Find where the given text appears and provide that cell's center as (x, y) coordinate. 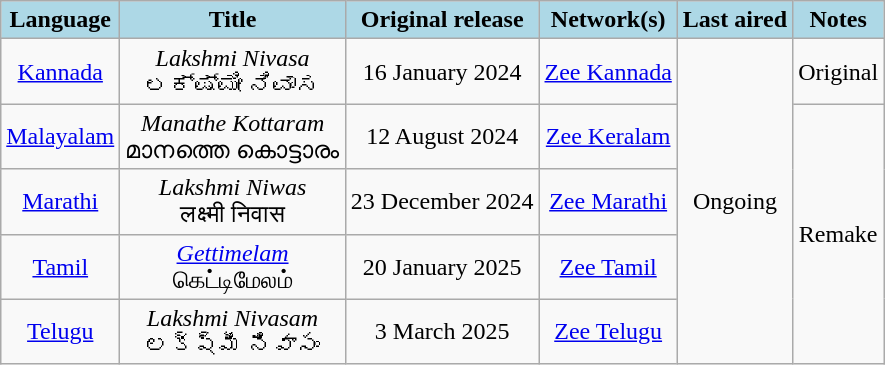
Zee Tamil (608, 266)
Zee Kannada (608, 72)
Gettimelam கெட்டிமேலம் (233, 266)
Ongoing (734, 202)
23 December 2024 (442, 202)
Original release (442, 20)
Zee Telugu (608, 332)
Manathe Kottaram മാനത്തെ കൊട്ടാരം (233, 136)
Zee Keralam (608, 136)
Marathi (60, 202)
Language (60, 20)
Telugu (60, 332)
Notes (838, 20)
3 March 2025 (442, 332)
Lakshmi Nivasa ಲಕ್ಷ್ಮೀ ನಿವಾಸ (233, 72)
Remake (838, 234)
12 August 2024 (442, 136)
Tamil (60, 266)
Title (233, 20)
Lakshmi Nivasam లక్ష్మీ నివాసం (233, 332)
16 January 2024 (442, 72)
Malayalam (60, 136)
Lakshmi Niwas लक्ष्मी निवास (233, 202)
Last aired (734, 20)
Zee Marathi (608, 202)
Kannada (60, 72)
Network(s) (608, 20)
Original (838, 72)
20 January 2025 (442, 266)
